Return [x, y] of the center of cell containing provided text 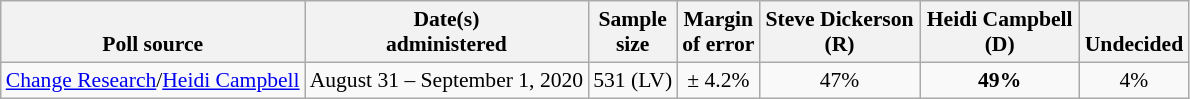
47% [839, 80]
Poll source [153, 32]
Heidi Campbell (D) [1000, 32]
August 31 – September 1, 2020 [447, 80]
Date(s)administered [447, 32]
Steve Dickerson (R) [839, 32]
4% [1134, 80]
Undecided [1134, 32]
531 (LV) [632, 80]
Change Research/Heidi Campbell [153, 80]
± 4.2% [718, 80]
Marginof error [718, 32]
49% [1000, 80]
Samplesize [632, 32]
